Extract the [X, Y] coordinate from the center of the cell holding the provided text.  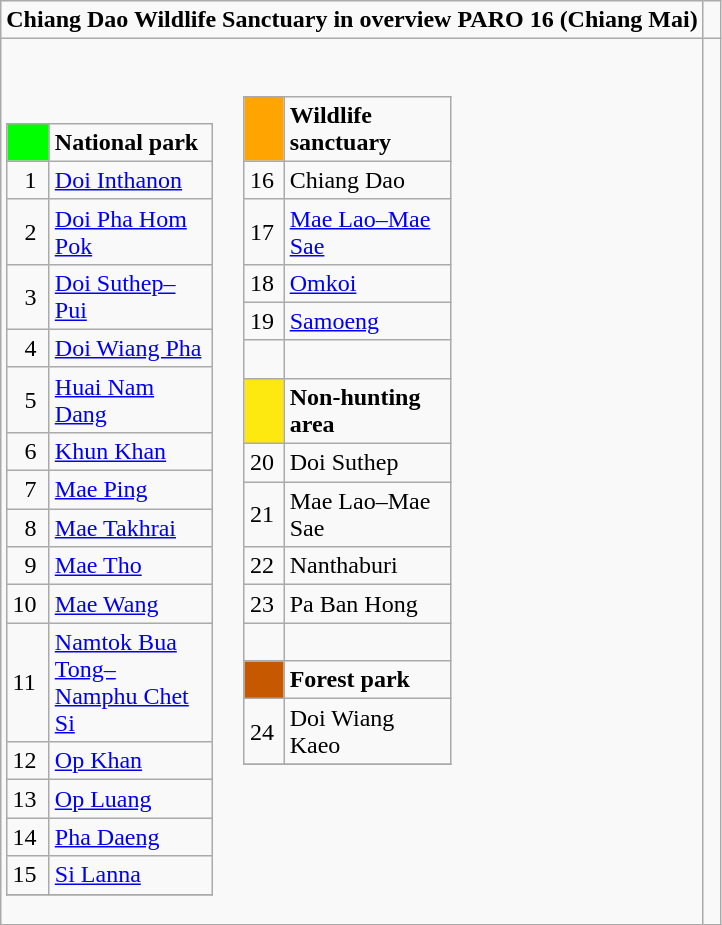
Doi Pha Hom Pok [131, 232]
22 [264, 566]
6 [28, 451]
Mae Wang [131, 604]
3 [28, 296]
Doi Inthanon [131, 180]
13 [28, 799]
Doi Suthep [367, 463]
Non-hunting area [367, 410]
Khun Khan [131, 451]
Doi Wiang Pha [131, 348]
16 [264, 180]
14 [28, 837]
1 [28, 180]
Samoeng [367, 321]
4 [28, 348]
9 [28, 566]
7 [28, 490]
Forest park [367, 680]
Pha Daeng [131, 837]
Omkoi [367, 283]
Namtok Bua Tong–Namphu Chet Si [131, 682]
23 [264, 604]
Op Luang [131, 799]
Op Khan [131, 761]
Huai Nam Dang [131, 400]
20 [264, 463]
Si Lanna [131, 875]
19 [264, 321]
21 [264, 514]
17 [264, 232]
11 [28, 682]
Pa Ban Hong [367, 604]
10 [28, 604]
18 [264, 283]
Doi Suthep–Pui [131, 296]
Mae Ping [131, 490]
12 [28, 761]
National park [131, 142]
5 [28, 400]
15 [28, 875]
Mae Takhrai [131, 528]
Nanthaburi [367, 566]
2 [28, 232]
Mae Tho [131, 566]
8 [28, 528]
Doi Wiang Kaeo [367, 732]
24 [264, 732]
Wildlife sanctuary [367, 128]
Chiang Dao [367, 180]
Chiang Dao Wildlife Sanctuary in overview PARO 16 (Chiang Mai) [352, 20]
